For the text-containing cell, return its midpoint in (X, Y) coordinate format. 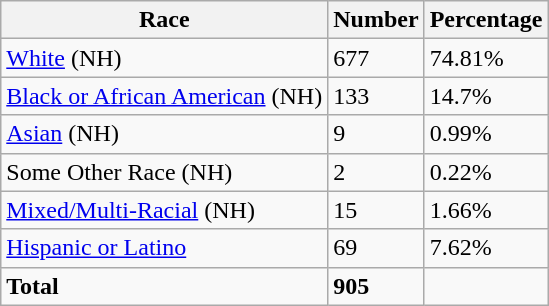
69 (376, 248)
905 (376, 286)
133 (376, 96)
74.81% (486, 58)
Some Other Race (NH) (164, 172)
0.99% (486, 134)
Number (376, 20)
0.22% (486, 172)
Mixed/Multi-Racial (NH) (164, 210)
9 (376, 134)
2 (376, 172)
1.66% (486, 210)
Total (164, 286)
Asian (NH) (164, 134)
Black or African American (NH) (164, 96)
15 (376, 210)
Race (164, 20)
Hispanic or Latino (164, 248)
White (NH) (164, 58)
7.62% (486, 248)
14.7% (486, 96)
677 (376, 58)
Percentage (486, 20)
